Capture the cell that displays the provided text and extract its [X, Y] central coordinate. 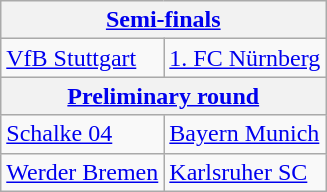
Bayern Munich [245, 134]
Karlsruher SC [245, 172]
Schalke 04 [82, 134]
Preliminary round [164, 96]
Semi-finals [164, 20]
Werder Bremen [82, 172]
1. FC Nürnberg [245, 58]
VfB Stuttgart [82, 58]
